Determine the (X, Y) coordinate at the center of the cell enclosing the given text.  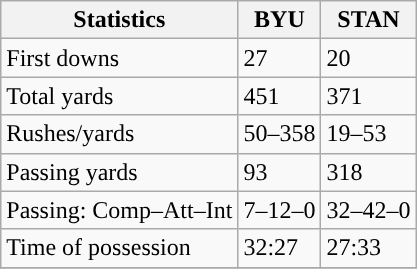
27 (280, 58)
Rushes/yards (120, 134)
Total yards (120, 96)
7–12–0 (280, 210)
32–42–0 (368, 210)
20 (368, 58)
Time of possession (120, 248)
93 (280, 172)
27:33 (368, 248)
318 (368, 172)
STAN (368, 20)
32:27 (280, 248)
BYU (280, 20)
Statistics (120, 20)
Passing yards (120, 172)
First downs (120, 58)
19–53 (368, 134)
371 (368, 96)
451 (280, 96)
Passing: Comp–Att–Int (120, 210)
50–358 (280, 134)
